Provide the [x, y] coordinate of the cell's center where the given text is located.  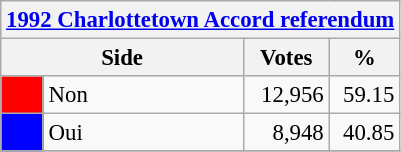
59.15 [364, 95]
Side [122, 58]
% [364, 58]
Votes [286, 58]
Non [143, 95]
Oui [143, 133]
1992 Charlottetown Accord referendum [200, 20]
40.85 [364, 133]
8,948 [286, 133]
12,956 [286, 95]
